Provide the (x, y) coordinate of the cell's center where the given text is located.  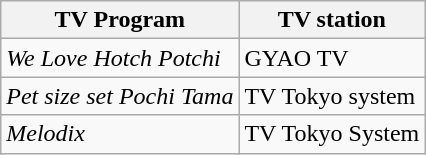
TV Program (120, 20)
Pet size set Pochi Tama (120, 96)
TV Tokyo System (332, 134)
GYAO TV (332, 58)
TV station (332, 20)
Melodix (120, 134)
We Love Hotch Potchi (120, 58)
TV Tokyo system (332, 96)
